Detect which cell encompasses the target text, then output its (x, y) center coordinate. 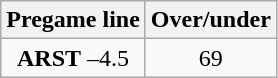
ARST –4.5 (74, 58)
69 (210, 58)
Pregame line (74, 20)
Over/under (210, 20)
